Output the (X, Y) coordinate of the center of the cell containing the given text.  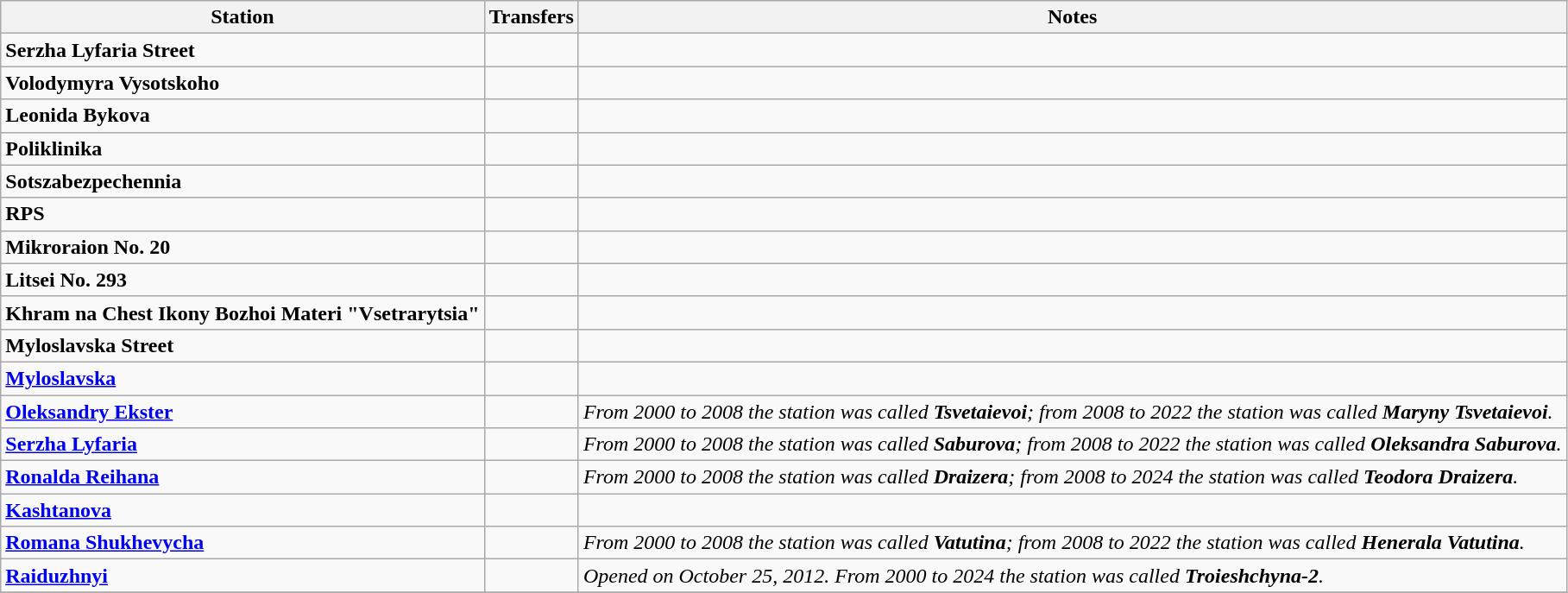
RPS (242, 214)
Opened on October 25, 2012. From 2000 to 2024 the station was called Troieshchyna-2. (1072, 576)
Raiduzhnyi (242, 576)
Kashtanova (242, 510)
Sotszabezpechennia (242, 181)
Litsei No. 293 (242, 280)
Leonida Bykova (242, 116)
Poliklinika (242, 148)
From 2000 to 2008 the station was called Draizera; from 2008 to 2024 the station was called Teodora Draizera. (1072, 477)
Khram na Chest Ikony Bozhoi Materi "Vsetrarytsia" (242, 312)
Notes (1072, 17)
Mikroraion No. 20 (242, 247)
Oleksandry Ekster (242, 412)
Myloslavska (242, 378)
From 2000 to 2008 the station was called Vatutina; from 2008 to 2022 the station was called Henerala Vatutina. (1072, 543)
Volodymyra Vysotskoho (242, 83)
From 2000 to 2008 the station was called Saburova; from 2008 to 2022 the station was called Oleksandra Saburova. (1072, 445)
From 2000 to 2008 the station was called Tsvetaievoi; from 2008 to 2022 the station was called Maryny Tsvetaievoi. (1072, 412)
Transfers (532, 17)
Serzha Lyfaria (242, 445)
Serzha Lyfaria Street (242, 50)
Romana Shukhevycha (242, 543)
Ronalda Reihana (242, 477)
Station (242, 17)
Myloslavska Street (242, 345)
